Capture the cell that displays the provided text and extract its [x, y] central coordinate. 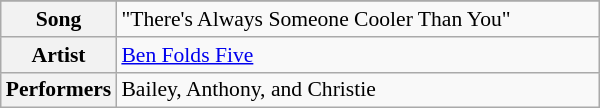
"There's Always Someone Cooler Than You" [358, 19]
Bailey, Anthony, and Christie [358, 90]
Song [59, 19]
Artist [59, 55]
Performers [59, 90]
Ben Folds Five [358, 55]
